Output the [x, y] coordinate of the center of the cell containing the given text.  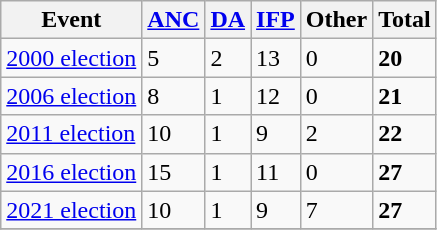
2000 election [72, 58]
DA [228, 20]
12 [276, 96]
22 [405, 134]
20 [405, 58]
Event [72, 20]
15 [174, 172]
Other [336, 20]
13 [276, 58]
2021 election [72, 210]
5 [174, 58]
2016 election [72, 172]
ANC [174, 20]
21 [405, 96]
IFP [276, 20]
2011 election [72, 134]
2006 election [72, 96]
11 [276, 172]
7 [336, 210]
8 [174, 96]
Total [405, 20]
